For the text-containing cell, return its midpoint in [X, Y] coordinate format. 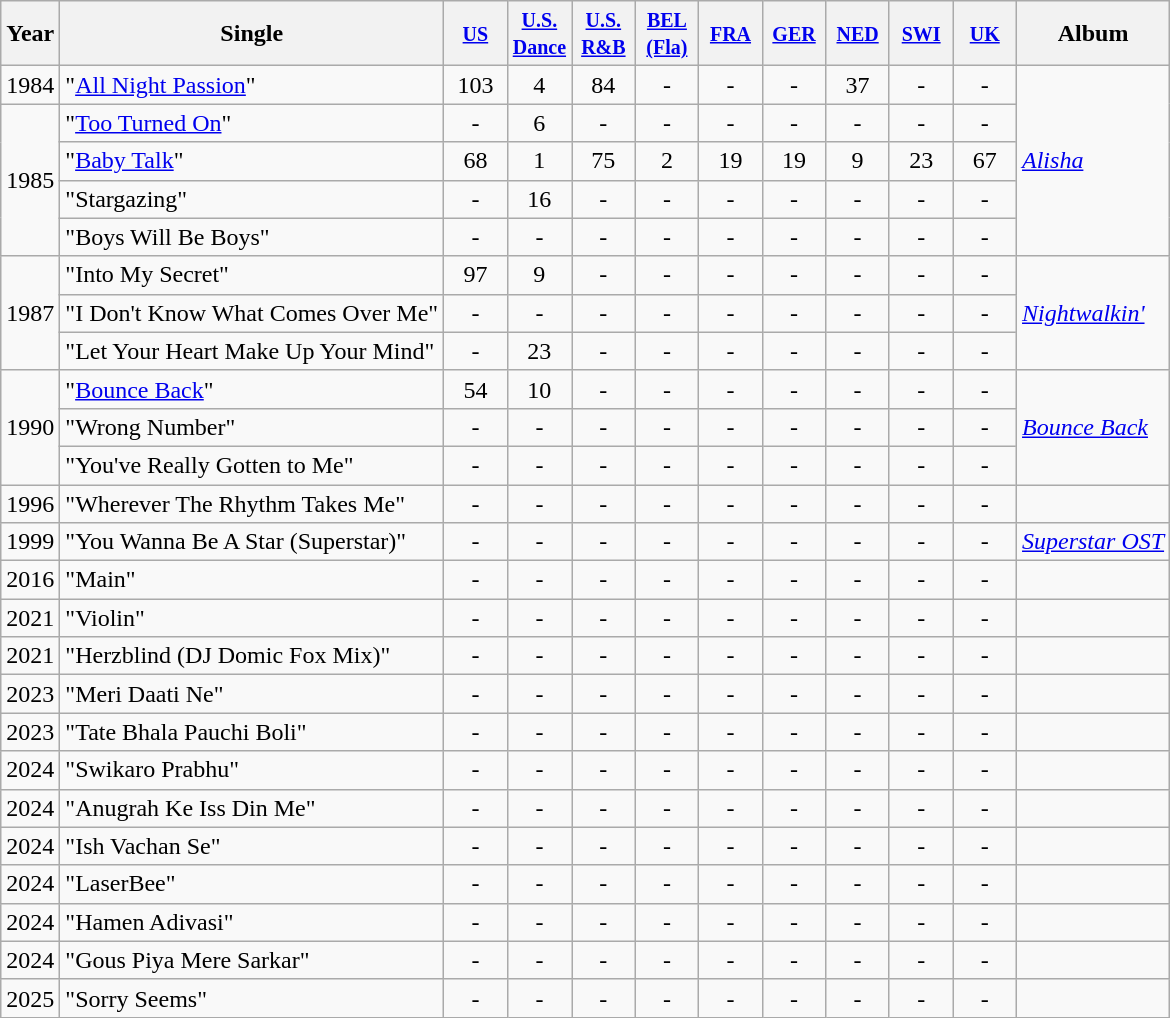
U.S.R&B [604, 34]
1987 [30, 313]
"Baby Talk" [252, 161]
"Tate Bhala Pauchi Boli" [252, 732]
"Swikaro Prabhu" [252, 770]
67 [985, 161]
"Anugrah Ke Iss Din Me" [252, 808]
37 [858, 85]
NED [858, 34]
US [476, 34]
"Ish Vachan Se" [252, 846]
GER [794, 34]
"Meri Daati Ne" [252, 694]
84 [604, 85]
1985 [30, 180]
SWI [921, 34]
68 [476, 161]
"Hamen Adivasi" [252, 922]
"You've Really Gotten to Me" [252, 465]
103 [476, 85]
Alisha [1094, 161]
"Bounce Back" [252, 389]
1 [539, 161]
"All Night Passion" [252, 85]
1999 [30, 542]
97 [476, 275]
FRA [731, 34]
6 [539, 123]
Album [1094, 34]
"Into My Secret" [252, 275]
16 [539, 199]
"Gous Piya Mere Sarkar" [252, 960]
"Herzblind (DJ Domic Fox Mix)" [252, 656]
75 [604, 161]
"Too Turned On" [252, 123]
"Wrong Number" [252, 427]
BEL(Fla) [667, 34]
1996 [30, 503]
"Stargazing" [252, 199]
1990 [30, 427]
Year [30, 34]
1984 [30, 85]
Bounce Back [1094, 427]
2016 [30, 580]
Nightwalkin' [1094, 313]
10 [539, 389]
"Violin" [252, 618]
"Sorry Seems" [252, 998]
54 [476, 389]
4 [539, 85]
U.S.Dance [539, 34]
2025 [30, 998]
"LaserBee" [252, 884]
"Wherever The Rhythm Takes Me" [252, 503]
2 [667, 161]
"Let Your Heart Make Up Your Mind" [252, 351]
"You Wanna Be A Star (Superstar)" [252, 542]
Superstar OST [1094, 542]
"Boys Will Be Boys" [252, 237]
"I Don't Know What Comes Over Me" [252, 313]
Single [252, 34]
UK [985, 34]
"Main" [252, 580]
